Output the (x, y) coordinate of the center of the cell containing the given text.  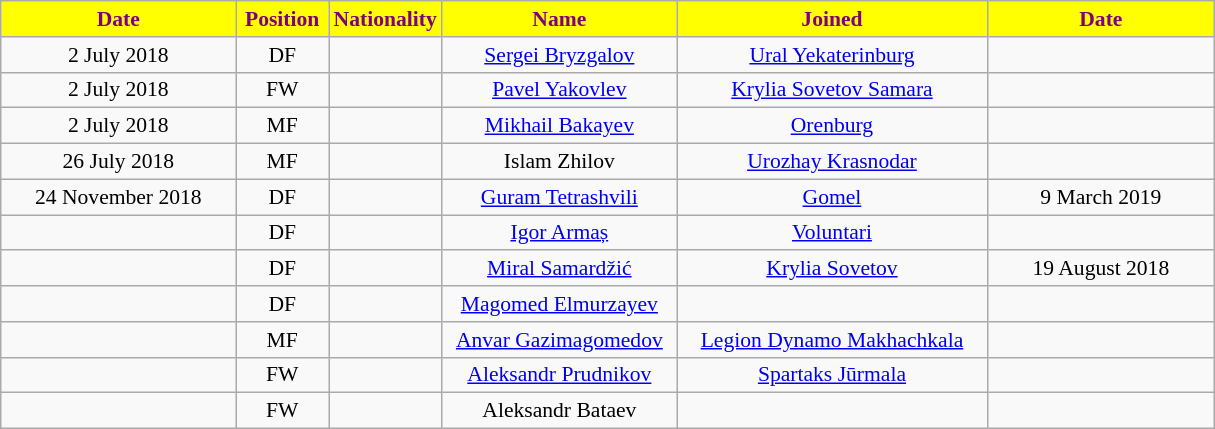
Mikhail Bakayev (560, 126)
9 March 2019 (1101, 197)
Joined (832, 19)
Pavel Yakovlev (560, 90)
Gomel (832, 197)
Ural Yekaterinburg (832, 55)
Legion Dynamo Makhachkala (832, 340)
Nationality (384, 19)
Sergei Bryzgalov (560, 55)
Islam Zhilov (560, 162)
Aleksandr Bataev (560, 411)
Anvar Gazimagomedov (560, 340)
Guram Tetrashvili (560, 197)
Krylia Sovetov (832, 269)
24 November 2018 (118, 197)
Position (282, 19)
Magomed Elmurzayev (560, 304)
Krylia Sovetov Samara (832, 90)
26 July 2018 (118, 162)
Voluntari (832, 233)
19 August 2018 (1101, 269)
Miral Samardžić (560, 269)
Name (560, 19)
Spartaks Jūrmala (832, 375)
Orenburg (832, 126)
Urozhay Krasnodar (832, 162)
Igor Armaș (560, 233)
Aleksandr Prudnikov (560, 375)
